Find where the given text appears and provide that cell's center as (x, y) coordinate. 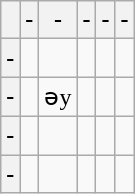
əy (58, 97)
